Locate the cell with the specified text and output its [X, Y] center coordinate. 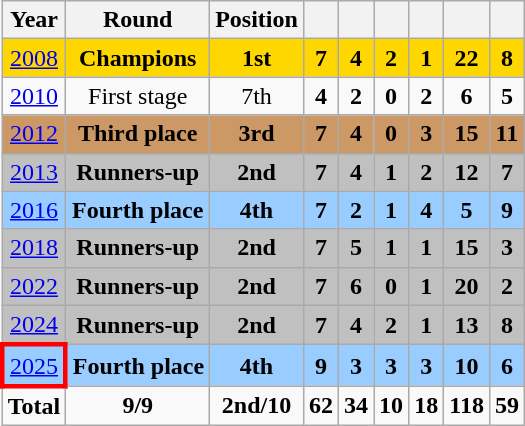
59 [506, 406]
62 [320, 406]
18 [426, 406]
3rd [257, 134]
2025 [34, 366]
2010 [34, 96]
Position [257, 20]
Round [138, 20]
9/9 [138, 406]
22 [467, 58]
Total [34, 406]
34 [356, 406]
118 [467, 406]
Third place [138, 134]
20 [467, 286]
Year [34, 20]
13 [467, 325]
2013 [34, 172]
11 [506, 134]
2008 [34, 58]
1st [257, 58]
Champions [138, 58]
2024 [34, 325]
2012 [34, 134]
First stage [138, 96]
12 [467, 172]
2nd/10 [257, 406]
7th [257, 96]
2016 [34, 210]
2022 [34, 286]
2018 [34, 248]
